Detect which cell encompasses the target text, then output its [x, y] center coordinate. 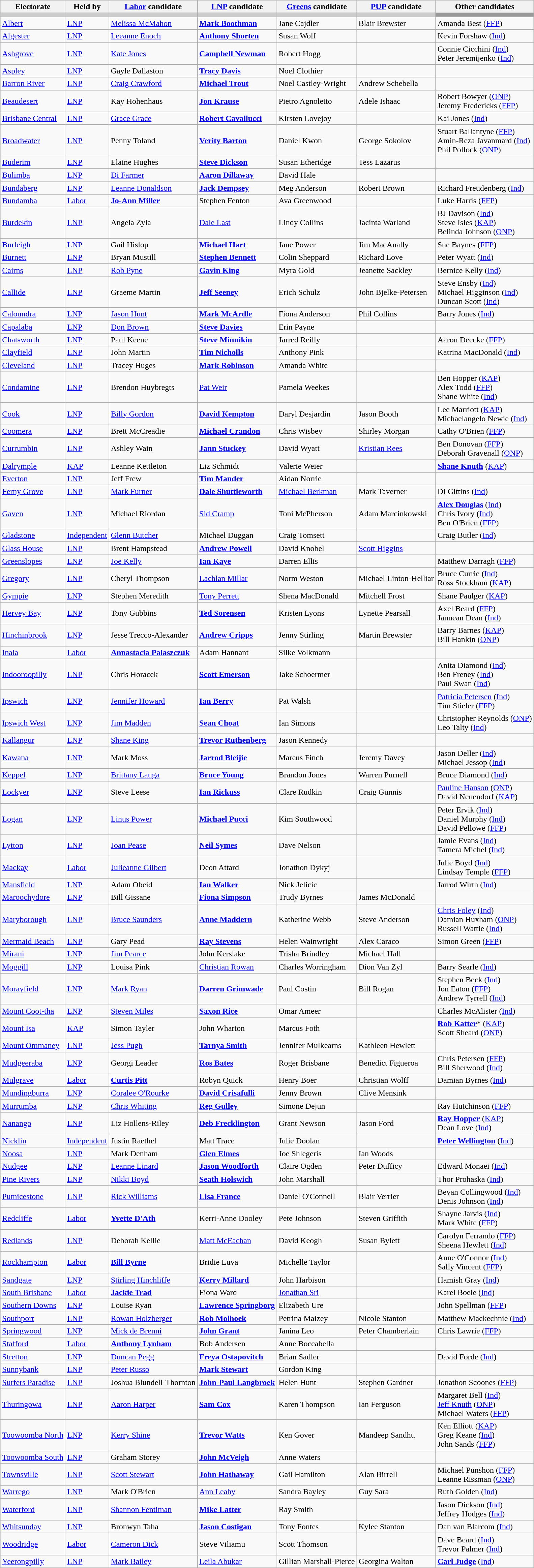
Scott Stewart [153, 1475]
John Marshall [317, 1179]
Dale Shuttleworth [237, 492]
Scott Thomson [317, 1544]
Karen Thompson [317, 1404]
Erin Payne [317, 327]
Kathleen Hewlett [396, 1045]
David Crisafulli [237, 1093]
Bundaberg [33, 188]
Redcliffe [33, 1219]
Anne Maddern [237, 919]
Leeanne Enoch [153, 36]
Burleigh [33, 245]
John Grant [237, 1331]
Saxon Rice [237, 1011]
Christian Wolff [396, 1080]
Susan Etheridge [317, 162]
Sam Cox [237, 1404]
Rob Molhoek [237, 1318]
Aidan Norrie [317, 479]
Jacinta Warland [396, 223]
Brisbane Central [33, 118]
Lindy Collins [317, 223]
Dan van Blarcom (Ind) [485, 1527]
Paul Keene [153, 340]
Gympie [33, 596]
Michael Hart [237, 245]
Stafford [33, 1344]
Ian Ferguson [396, 1404]
Shannon Fentiman [153, 1509]
Jim MacAnally [396, 245]
Margaret Bell (Ind) Jeff Knuth (ONP) Michael Waters (FFP) [485, 1404]
Anne O'Connor (Ind) Sally Vincent (FFP) [485, 1262]
Freya Ostapovitch [237, 1357]
Robert Cavallucci [237, 118]
Steven Miles [153, 1011]
Simon Tayler [153, 1028]
Warrego [33, 1492]
Bryan Mustill [153, 257]
Trevor Ruthenberg [237, 740]
Cook [33, 414]
Thor Prohaska (Ind) [485, 1179]
Axel Beard (FFP) Jannean Dean (Ind) [485, 613]
Ian Rickuss [237, 793]
Linus Power [153, 819]
John Martin [153, 352]
Pamela Weekes [317, 387]
Mark Robinson [237, 365]
Pete Johnson [317, 1219]
Silke Volkmann [317, 652]
Jeff Seeney [237, 292]
John-Paul Langbroek [237, 1382]
Rob Katter* (KAP) Scott Sheard (ONP) [485, 1028]
David Forde (Ind) [485, 1357]
Ben Donovan (FFP) Deborah Gravenall (ONP) [485, 448]
Tarnya Smith [237, 1045]
Tim Mander [237, 479]
Petrina Maizey [317, 1318]
Mark O'Brien [153, 1492]
Daryl Desjardin [317, 414]
Martin Brewster [396, 635]
Stephen Meredith [153, 596]
Mansfield [33, 885]
Stephen Beck (Ind) Jon Eaton (FFP) Andrew Tyrrell (Ind) [485, 989]
Barry Searle (Ind) [485, 967]
Jonathan Sri [317, 1292]
Jack Dempsey [237, 188]
Mirani [33, 954]
Jarrod Wirth (Ind) [485, 885]
Cheryl Thompson [153, 578]
Gail Hislop [153, 245]
Stuart Ballantyne (FFP) Amin-Reza Javanmard (Ind) Phil Pollock (ONP) [485, 140]
Jason Kennedy [317, 740]
Ray Hopper (KAP) Dean Love (Ind) [485, 1124]
Adam Obeid [153, 885]
Chris Whiting [153, 1106]
Katrina MacDonald (Ind) [485, 352]
Condamine [33, 387]
Karel Boele (Ind) [485, 1292]
Algester [33, 36]
Glenn Butcher [153, 535]
Marcus Finch [317, 758]
Paul Costin [317, 989]
Stirling Hinchliffe [153, 1280]
Gregory [33, 578]
John Bjelke-Petersen [396, 292]
Bruce Saunders [153, 919]
Brendon Huybregts [153, 387]
Jesse Trecco-Alexander [153, 635]
Tony Fontes [317, 1527]
Springwood [33, 1331]
Annastacia Palaszczuk [153, 652]
Daniel Kwon [317, 140]
Pumicestone [33, 1196]
Roger Brisbane [317, 1063]
Dion Van Zyl [396, 967]
LNP candidate [237, 7]
Charles Worringham [317, 967]
Mark Moss [153, 758]
Surfers Paradise [33, 1382]
Richard Love [396, 257]
Hinchinbrook [33, 635]
Barron River [33, 84]
Jason Costigan [237, 1527]
Dale Last [237, 223]
Julie Boyd (Ind) Lindsay Temple (FFP) [485, 867]
Leanne Kettleton [153, 466]
Don Brown [153, 327]
Kay Hohenhaus [153, 101]
Labor candidate [153, 7]
BJ Davison (Ind) Steve Isles (KAP) Belinda Johnson (ONP) [485, 223]
Stephen Gardner [396, 1382]
Steve Minnikin [237, 340]
Brent Hampstead [153, 548]
Campbell Newman [237, 53]
Bruce Young [237, 775]
Bernice Kelly (Ind) [485, 270]
George Sokolov [396, 140]
Andrew Powell [237, 548]
Norm Weston [317, 578]
Robyn Quick [237, 1080]
Jane Power [317, 245]
Coralee O'Rourke [153, 1093]
Barry Jones (Ind) [485, 314]
Gaven [33, 514]
Tracy Davis [237, 71]
Tracey Huges [153, 365]
Lee Marriott (KAP) Michaelangelo Newie (Ind) [485, 414]
Angela Zyla [153, 223]
Jess Pugh [153, 1045]
Kristian Rees [396, 448]
Rowan Holzberger [153, 1318]
Clive Mensink [396, 1093]
Lytton [33, 845]
Pietro Agnoletto [317, 101]
Capalaba [33, 327]
Anita Diamond (Ind) Ben Freney (Ind) Paul Swan (Ind) [485, 674]
Pat Weir [237, 387]
Tess Lazarus [396, 162]
Leanne Linard [153, 1166]
Elaine Hughes [153, 162]
Mark McArdle [237, 314]
Brittany Lauga [153, 775]
Burnett [33, 257]
Ian Kaye [237, 561]
Kylee Stanton [396, 1527]
Mitchell Frost [396, 596]
Everton [33, 479]
Kai Jones (Ind) [485, 118]
Mark Furner [153, 492]
Barry Barnes (KAP) Bill Hankin (ONP) [485, 635]
Thuringowa [33, 1404]
Patricia Petersen (Ind) Tim Stieler (FFP) [485, 701]
Michael Hall [396, 954]
Scott Emerson [237, 674]
Lynette Pearsall [396, 613]
Mermaid Beach [33, 941]
Mark Boothman [237, 23]
Kevin Forshaw (Ind) [485, 36]
Anne Waters [317, 1457]
Janina Leo [317, 1331]
David Keogh [317, 1240]
Michael Linton-Helliar [396, 578]
Redlands [33, 1240]
Mark Taverner [396, 492]
Yvette D'Ath [153, 1219]
Mulgrave [33, 1080]
Kim Southwood [317, 819]
Helen Wainwright [317, 941]
Other candidates [485, 7]
Trudy Byrnes [317, 897]
Damian Byrnes (Ind) [485, 1080]
Gillian Marshall-Pierce [317, 1561]
Curtis Pitt [153, 1080]
Nikki Boyd [153, 1179]
Duncan Pegg [153, 1357]
Jake Schoermer [317, 674]
Steve Viliamu [237, 1544]
James McDonald [396, 897]
Anthony Lynham [153, 1344]
Jason Deller (Ind) Michael Jessop (Ind) [485, 758]
Sunnybank [33, 1370]
Reg Gulley [237, 1106]
Graeme Martin [153, 292]
Lisa France [237, 1196]
Shane Paulger (KAP) [485, 596]
Susan Bylett [396, 1240]
Ros Bates [237, 1063]
Jason Dickson (Ind) Jeffrey Hodges (Ind) [485, 1509]
John Harbison [317, 1280]
Aaron Dillaway [237, 175]
Valerie Weier [317, 466]
Steve Dickson [237, 162]
Darren Grimwade [237, 989]
Mark Bailey [153, 1561]
Michael Trout [237, 84]
Maryborough [33, 919]
Electorate [33, 7]
Louisa Pink [153, 967]
Keppel [33, 775]
Blair Brewster [396, 23]
Jenny Brown [317, 1093]
Ken Elliott (KAP) Greg Keane (Ind) John Sands (FFP) [485, 1435]
Bevan Collingwood (Ind) Denis Johnson (Ind) [485, 1196]
Caloundra [33, 314]
John McVeigh [237, 1457]
Tim Nicholls [237, 352]
Chris Horacek [153, 674]
Logan [33, 819]
Peter Dufficy [396, 1166]
Leanne Donaldson [153, 188]
Gladstone [33, 535]
Jarrod Bleijie [237, 758]
Trisha Brindley [317, 954]
Ipswich West [33, 722]
Simone Dejun [317, 1106]
Bill Gissane [153, 897]
Mount Coot-tha [33, 1011]
Aaron Harper [153, 1404]
Julieanne Gilbert [153, 867]
Sid Cramp [237, 514]
Nudgee [33, 1166]
Craig Butler (Ind) [485, 535]
Jenny Stirling [317, 635]
Joshua Blundell-Thornton [153, 1382]
Darren Ellis [317, 561]
Pine Rivers [33, 1179]
Joan Pease [153, 845]
Bruce Diamond (Ind) [485, 775]
Trevor Watts [237, 1435]
PUP candidate [396, 7]
Broadwater [33, 140]
Matt McEachan [237, 1240]
Jennifer Mulkearns [317, 1045]
Warren Purnell [396, 775]
Joe Shlegeris [317, 1154]
Bob Andersen [237, 1344]
Jeanette Sackley [396, 270]
Liz Hollens-Riley [153, 1124]
Di Gittins (Ind) [485, 492]
Christopher Reynolds (ONP) Leo Talty (Ind) [485, 722]
Gavin King [237, 270]
Daniel O'Connell [317, 1196]
Lockyer [33, 793]
Shena MacDonald [317, 596]
Kallangur [33, 740]
Jon Krause [237, 101]
Kristen Lyons [317, 613]
Stephen Fenton [237, 201]
Georgina Walton [396, 1561]
Rob Pyne [153, 270]
Matt Trace [237, 1141]
Jamie Evans (Ind) Tamera Michel (Ind) [485, 845]
Matthew Mackechnie (Ind) [485, 1318]
Seath Holswich [237, 1179]
Fiona Ward [237, 1292]
Fiona Simpson [237, 897]
Dave Beard (Ind) Trevor Palmer (Ind) [485, 1544]
Julie Doolan [317, 1141]
Held by [87, 7]
Ashgrove [33, 53]
Michael Pucci [237, 819]
Anthony Shorten [237, 36]
Ashley Wain [153, 448]
Jennifer Howard [153, 701]
Ray Smith [317, 1509]
Ian Simons [317, 722]
Connie Cicchini (Ind) Peter Jeremijenko (Ind) [485, 53]
Bill Byrne [153, 1262]
Ann Leahy [237, 1492]
Buderim [33, 162]
Coomera [33, 431]
Noel Clothier [317, 71]
Sue Baynes (FFP) [485, 245]
David Wyatt [317, 448]
Erich Schulz [317, 292]
Kawana [33, 758]
Claire Ogden [317, 1166]
Brian Sadler [317, 1357]
Neil Symes [237, 845]
Justin Raethel [153, 1141]
Alan Birrell [396, 1475]
Peter Wyatt (Ind) [485, 257]
Joe Kelly [153, 561]
John Spellman (FFP) [485, 1305]
Rockhampton [33, 1262]
Yeerongpilly [33, 1561]
Grace Grace [153, 118]
Simon Green (FFP) [485, 941]
Jo-Ann Miller [153, 201]
Michael Crandon [237, 431]
Adam Hannant [237, 652]
Sandra Bayley [317, 1492]
Mount Ommaney [33, 1045]
Di Farmer [153, 175]
Jarred Reilly [317, 340]
Louise Ryan [153, 1305]
Guy Sara [396, 1492]
Mark Ryan [153, 989]
Ken Gover [317, 1435]
Blair Verrier [396, 1196]
Tony Gubbins [153, 613]
Kate Jones [153, 53]
Townsville [33, 1475]
Steve Leese [153, 793]
Scott Higgins [396, 548]
Adam Marcinkowski [396, 514]
Ben Hopper (KAP) Alex Todd (FFP) Shane White (Ind) [485, 387]
Liz Schmidt [237, 466]
Tony Perrett [237, 596]
Chatsworth [33, 340]
Amanda White [317, 365]
Jim Pearce [153, 954]
Gail Hamilton [317, 1475]
Alex Douglas (Ind) Chris Ivory (Ind) Ben O'Brien (FFP) [485, 514]
Lawrence Springborg [237, 1305]
Murrumba [33, 1106]
Mick de Brenni [153, 1331]
Steve Anderson [396, 919]
Robert Bowyer (ONP) Jeremy Fredericks (FFP) [485, 101]
Robert Hogg [317, 53]
Ray Stevens [237, 941]
Bill Rogan [396, 989]
Charles McAlister (Ind) [485, 1011]
Chris Wisbey [317, 431]
Stretton [33, 1357]
Albert [33, 23]
Dalrymple [33, 466]
Toni McPherson [317, 514]
Jason Ford [396, 1124]
Carolyn Ferrando (FFP) Sheena Hewlett (Ind) [485, 1240]
Andrew Cripps [237, 635]
Anthony Pink [317, 352]
Billy Gordon [153, 414]
Cameron Dick [153, 1544]
Peter Wellington (Ind) [485, 1141]
Ipswich [33, 701]
Steve Ensby (Ind) Michael Higginson (Ind) Duncan Scott (Ind) [485, 292]
Verity Barton [237, 140]
Michael Riordan [153, 514]
Jason Hunt [153, 314]
Clayfield [33, 352]
Michael Punshon (FFP) Leanne Rissman (ONP) [485, 1475]
Dave Nelson [317, 845]
Currumbin [33, 448]
Woodridge [33, 1544]
Luke Harris (FFP) [485, 201]
Amanda Best (FFP) [485, 23]
Beaudesert [33, 101]
Mackay [33, 867]
Chris Petersen (FFP) Bill Sherwood (Ind) [485, 1063]
Callide [33, 292]
Anne Boccabella [317, 1344]
Nick Jelicic [317, 885]
Ray Hutchinson (FFP) [485, 1106]
Mark Denham [153, 1154]
Shane Knuth (KAP) [485, 466]
Ruth Golden (Ind) [485, 1492]
Peter Russo [153, 1370]
Myra Gold [317, 270]
Jim Madden [153, 722]
Ferny Grove [33, 492]
Ian Woods [396, 1154]
Nicklin [33, 1141]
Shane King [153, 740]
Toowoomba North [33, 1435]
Susan Wolf [317, 36]
Glass House [33, 548]
Carl Judge (Ind) [485, 1561]
Colin Sheppard [317, 257]
Southern Downs [33, 1305]
Alex Caraco [396, 941]
Sean Choat [237, 722]
Rick Williams [153, 1196]
Kerry Shine [153, 1435]
Jason Woodforth [237, 1166]
Lachlan Millar [237, 578]
Morayfield [33, 989]
Penny Toland [153, 140]
Bridie Luva [237, 1262]
Meg Anderson [317, 188]
Peter Ervik (Ind) Daniel Murphy (Ind) David Pellowe (FFP) [485, 819]
Kirsten Lovejoy [317, 118]
Chris Lawrie (FFP) [485, 1331]
Pat Walsh [317, 701]
Maroochydore [33, 897]
Craig Gunnis [396, 793]
Benedict Figueroa [396, 1063]
Helen Hunt [317, 1382]
Ava Greenwood [317, 201]
Peter Chamberlain [396, 1331]
Marcus Foth [317, 1028]
Inala [33, 652]
Whitsunday [33, 1527]
Aspley [33, 71]
Deb Frecklington [237, 1124]
Gary Pead [153, 941]
Jonathon Scoones (FFP) [485, 1382]
Noel Castley-Wright [317, 84]
Cleveland [33, 365]
Greenslopes [33, 561]
Craig Tomsett [317, 535]
Mount Isa [33, 1028]
Indooroopilly [33, 674]
Noosa [33, 1154]
Kerry Millard [237, 1280]
Waterford [33, 1509]
Mandeep Sandhu [396, 1435]
Bulimba [33, 175]
Cathy O'Brien (FFP) [485, 431]
Andrew Schebella [396, 84]
John Kerslake [237, 954]
Toowoomba South [33, 1457]
Steven Griffith [396, 1219]
Glen Elmes [237, 1154]
Jann Stuckey [237, 448]
Matthew Darragh (FFP) [485, 561]
Shirley Morgan [396, 431]
Michael Duggan [237, 535]
David Knobel [317, 548]
Adele Ishaac [396, 101]
Omar Ameer [317, 1011]
Richard Freudenberg (Ind) [485, 188]
David Hale [317, 175]
Edward Monaei (Ind) [485, 1166]
Chris Foley (Ind) Damian Huxham (ONP) Russell Wattie (Ind) [485, 919]
Steve Davies [237, 327]
David Kempton [237, 414]
Jeff Frew [153, 479]
Kerri-Anne Dooley [237, 1219]
Michael Berkman [317, 492]
Graham Storey [153, 1457]
Mark Stewart [237, 1370]
Ian Berry [237, 701]
Mudgeeraba [33, 1063]
Jason Booth [396, 414]
John Wharton [237, 1028]
Georgi Leader [153, 1063]
Bruce Currie (Ind) Ross Stockham (KAP) [485, 578]
Stephen Bennett [237, 257]
Katherine Webb [317, 919]
Hervey Bay [33, 613]
John Hathaway [237, 1475]
South Brisbane [33, 1292]
Mundingburra [33, 1093]
Jonathon Dykyj [317, 867]
Brandon Jones [317, 775]
Deon Attard [237, 867]
Clare Rudkin [317, 793]
Nanango [33, 1124]
Greens candidate [317, 7]
Grant Newson [317, 1124]
Fiona Anderson [317, 314]
Moggill [33, 967]
Deborah Kellie [153, 1240]
Michelle Taylor [317, 1262]
Sandgate [33, 1280]
Hamish Gray (Ind) [485, 1280]
Phil Collins [396, 314]
Ian Walker [237, 885]
Henry Boer [317, 1080]
Burdekin [33, 223]
Robert Brown [396, 188]
Jackie Trad [153, 1292]
Pauline Hanson (ONP) David Neuendorf (KAP) [485, 793]
Bronwyn Taha [153, 1527]
Christian Rowan [237, 967]
Craig Crawford [153, 84]
Leila Abukar [237, 1561]
Brett McCreadie [153, 431]
Shayne Jarvis (Ind) Mark White (FFP) [485, 1219]
Nicole Stanton [396, 1318]
Southport [33, 1318]
Elizabeth Ure [317, 1305]
Cairns [33, 270]
Mike Latter [237, 1509]
Jane Cajdler [317, 23]
Bundamba [33, 201]
Jeremy Davey [396, 758]
Aaron Deecke (FFP) [485, 340]
Gordon King [317, 1370]
Gayle Dallaston [153, 71]
Ted Sorensen [237, 613]
Melissa McMahon [153, 23]
